Search for the cell housing the specified text and yield its (x, y) center coordinate. 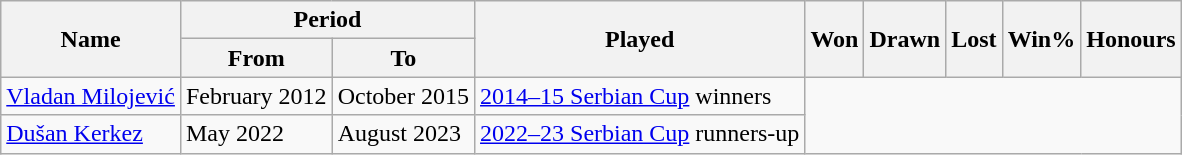
Played (640, 39)
Drawn (905, 39)
Name (91, 39)
Dušan Kerkez (91, 134)
Honours (1131, 39)
Vladan Milojević (91, 96)
2022–23 Serbian Cup runners-up (640, 134)
Won (834, 39)
May 2022 (256, 134)
To (403, 58)
August 2023 (403, 134)
Win% (1042, 39)
Period (327, 20)
October 2015 (403, 96)
February 2012 (256, 96)
2014–15 Serbian Cup winners (640, 96)
Lost (974, 39)
From (256, 58)
